Find where the given text appears and provide that cell's center as [X, Y] coordinate. 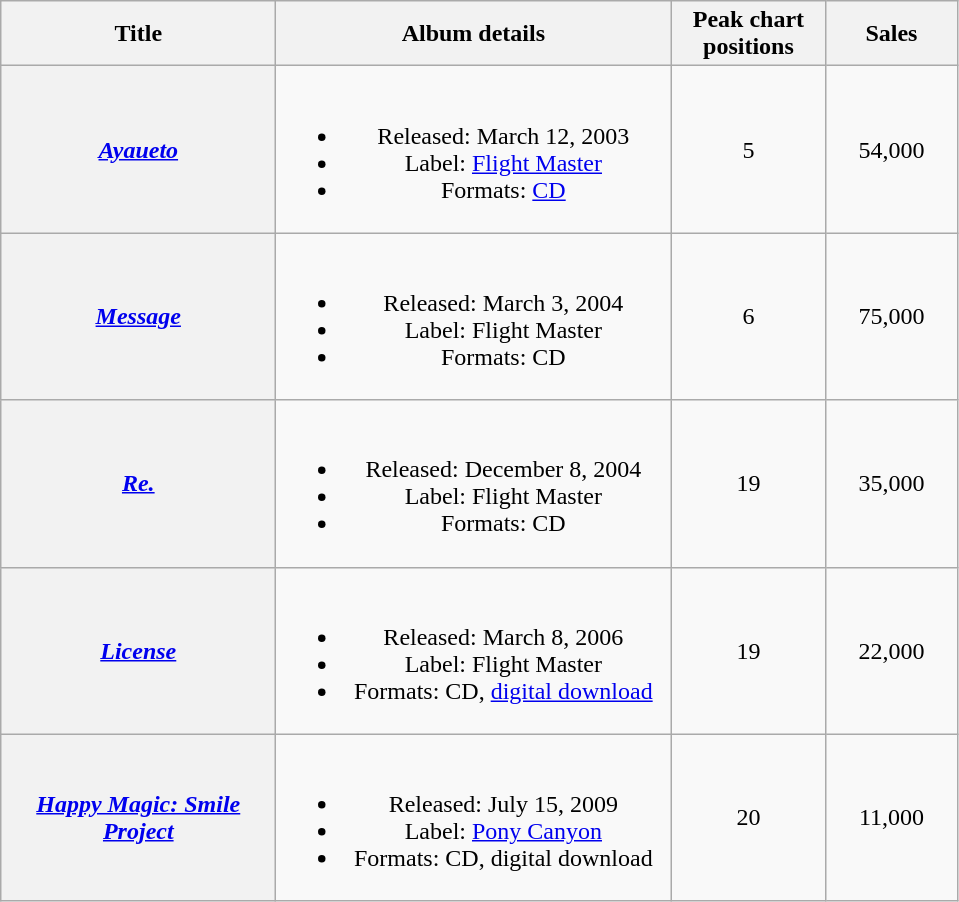
35,000 [892, 484]
Peak chart positions [748, 34]
Ayaueto [138, 150]
Album details [474, 34]
22,000 [892, 650]
Happy Magic: Smile Project [138, 818]
Released: March 8, 2006Label: Flight MasterFormats: CD, digital download [474, 650]
Sales [892, 34]
75,000 [892, 316]
5 [748, 150]
Message [138, 316]
6 [748, 316]
Released: March 3, 2004Label: Flight MasterFormats: CD [474, 316]
License [138, 650]
54,000 [892, 150]
Released: March 12, 2003Label: Flight MasterFormats: CD [474, 150]
11,000 [892, 818]
Released: December 8, 2004Label: Flight MasterFormats: CD [474, 484]
20 [748, 818]
Re. [138, 484]
Released: July 15, 2009Label: Pony CanyonFormats: CD, digital download [474, 818]
Title [138, 34]
